For the text-containing cell, return its midpoint in (X, Y) coordinate format. 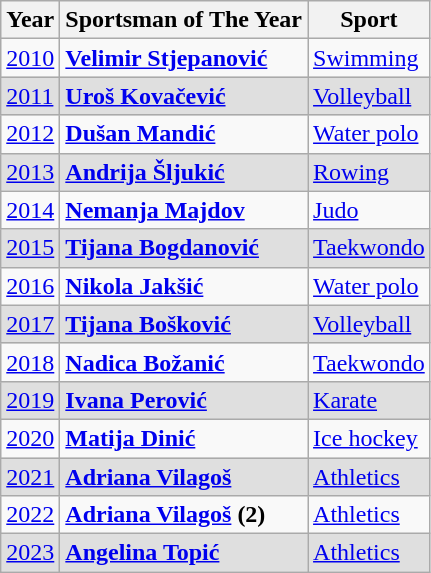
Rowing (370, 172)
Sport (370, 20)
Nemanja Majdov (184, 210)
2016 (30, 286)
Nadica Božanić (184, 362)
2011 (30, 96)
Judo (370, 210)
2012 (30, 134)
Year (30, 20)
2020 (30, 438)
2017 (30, 324)
2010 (30, 58)
Sportsman of The Year (184, 20)
2021 (30, 477)
Nikola Jakšić (184, 286)
Angelina Topić (184, 553)
Andrija Šljukić (184, 172)
2013 (30, 172)
Velimir Stjepanović (184, 58)
2022 (30, 515)
Adriana Vilagoš (184, 477)
Karate (370, 400)
Ice hockey (370, 438)
Adriana Vilagoš (2) (184, 515)
Swimming (370, 58)
Matija Dinić (184, 438)
2019 (30, 400)
Tijana Bogdanović (184, 248)
Uroš Kovačević (184, 96)
2023 (30, 553)
Ivana Perović (184, 400)
Dušan Mandić (184, 134)
Tijana Bošković (184, 324)
2014 (30, 210)
2015 (30, 248)
2018 (30, 362)
